Search for the cell housing the specified text and yield its (X, Y) center coordinate. 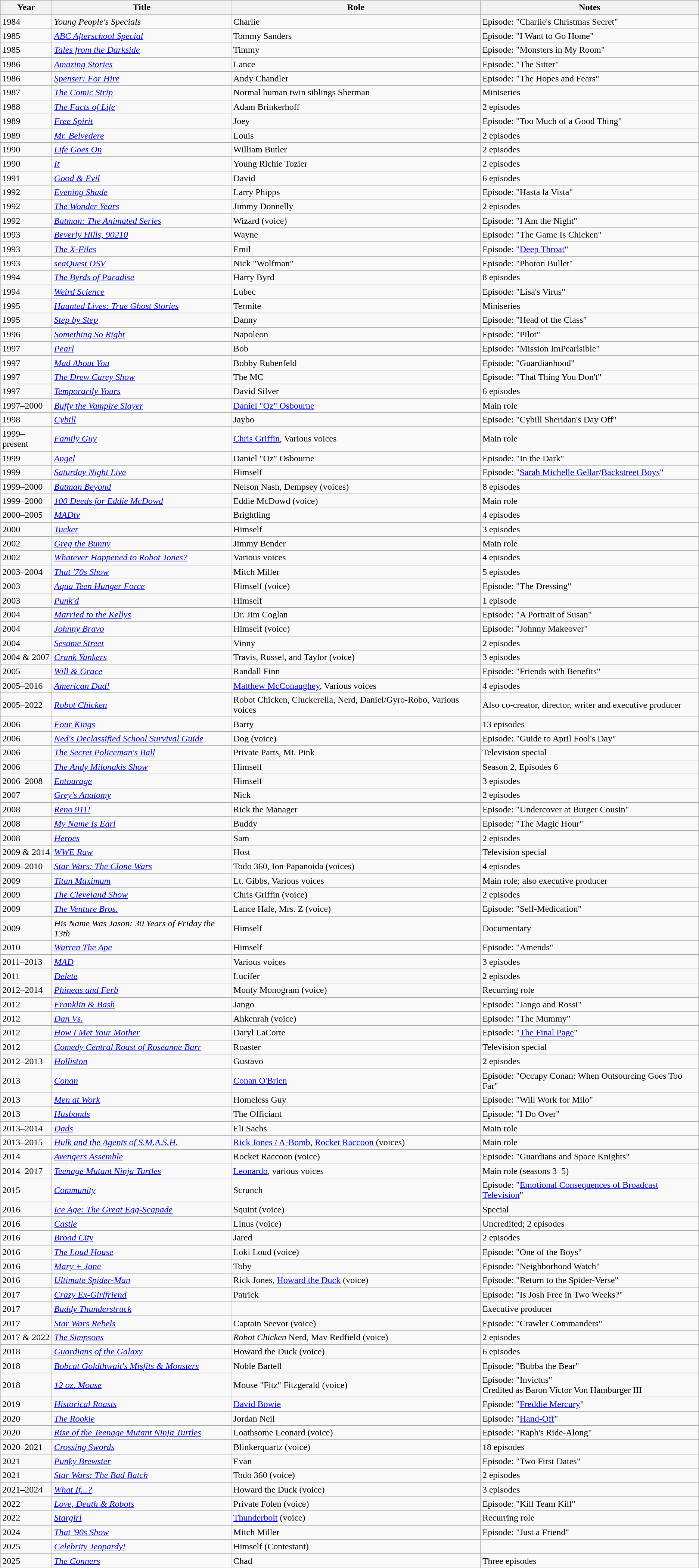
Punk'd (142, 600)
Episode: "Freddie Mercury" (589, 1404)
Warren The Ape (142, 948)
18 episodes (589, 1447)
Episode: "The Mummy" (589, 1019)
Gustavo (355, 1061)
Castle (142, 1224)
2010 (26, 948)
Main role (seasons 3–5) (589, 1171)
Jimmy Donnelly (355, 207)
Family Guy (142, 439)
Episode: "Jango and Rossi" (589, 1004)
Tommy Sanders (355, 36)
Aqua Teen Hunger Force (142, 586)
2011 (26, 976)
Episode: "The Game Is Chicken" (589, 235)
Wayne (355, 235)
Step by Step (142, 320)
Cybill (142, 420)
Episode: "I Want to Go Home" (589, 36)
Dog (voice) (355, 738)
How I Met Your Mother (142, 1033)
Episode: "Sarah Michelle Gellar/Backstreet Boys" (589, 472)
MAD (142, 962)
Lance (355, 64)
Temporarily Yours (142, 391)
Reno 911! (142, 809)
Star Wars: The Bad Batch (142, 1475)
David Silver (355, 391)
Episode: "Return to the Spider-Verse" (589, 1280)
Episode: "That Thing You Don't" (589, 377)
My Name Is Earl (142, 824)
2000–2005 (26, 515)
Episode: "I Do Over" (589, 1114)
The Drew Carey Show (142, 377)
That '70s Show (142, 572)
Episode: "Deep Throat" (589, 249)
Documentary (589, 929)
Grey's Anatomy (142, 795)
Episode: "Mission ImPearlsible" (589, 348)
Chad (355, 1561)
Patrick (355, 1295)
Linus (voice) (355, 1224)
Episode: "A Portrait of Susan" (589, 614)
2009–2010 (26, 866)
Uncredited; 2 episodes (589, 1224)
Nick (355, 795)
Crank Yankers (142, 657)
Todo 360, Ion Papanoida (voices) (355, 866)
2007 (26, 795)
Also co-creator, director, writer and executive producer (589, 705)
Episode: "The Hopes and Fears" (589, 78)
Celebrity Jeopardy! (142, 1546)
Episode: "Kill Team Kill" (589, 1504)
The Conners (142, 1561)
Danny (355, 320)
Sesame Street (142, 643)
Rise of the Teenage Mutant Ninja Turtles (142, 1433)
Amazing Stories (142, 64)
Jared (355, 1238)
Young People's Specials (142, 22)
Jordan Neil (355, 1419)
Episode: "Two First Dates" (589, 1461)
Historical Roasts (142, 1404)
The X-Files (142, 249)
Daryl LaCorte (355, 1033)
Episode: "Too Much of a Good Thing" (589, 121)
The Secret Policeman's Ball (142, 753)
Jaybo (355, 420)
Joey (355, 121)
Ned's Declassified School Survival Guide (142, 738)
Normal human twin siblings Sherman (355, 93)
Scrunch (355, 1190)
13 episodes (589, 724)
The Comic Strip (142, 93)
Lubec (355, 292)
Titan Maximum (142, 880)
2017 & 2022 (26, 1337)
Love, Death & Robots (142, 1504)
The Rookie (142, 1419)
Charlie (355, 22)
Something So Right (142, 334)
Matthew McConaughey, Various voices (355, 686)
Episode: "Hasta la Vista" (589, 192)
Saturday Night Live (142, 472)
2005–2022 (26, 705)
1984 (26, 22)
His Name Was Jason: 30 Years of Friday the 13th (142, 929)
Role (355, 7)
Episode: "Guide to April Fool's Day" (589, 738)
Dan Vs. (142, 1019)
Randall Finn (355, 672)
Episode: "I Am the Night" (589, 221)
Sam (355, 838)
That '90s Show (142, 1532)
Bob (355, 348)
2020–2021 (26, 1447)
Leonardo, various voices (355, 1171)
Broad City (142, 1238)
Rocket Raccoon (voice) (355, 1157)
Episode: "The Dressing" (589, 586)
1996 (26, 334)
Community (142, 1190)
Crazy Ex-Girlfriend (142, 1295)
Roaster (355, 1047)
American Dad! (142, 686)
Executive producer (589, 1309)
Rick the Manager (355, 809)
Young Richie Tozier (355, 164)
Conan (142, 1080)
Heroes (142, 838)
Private Parts, Mt. Pink (355, 753)
What If...? (142, 1490)
Episode: "Guardians and Space Knights" (589, 1157)
Evening Shade (142, 192)
2013–2015 (26, 1143)
Free Spirit (142, 121)
Episode: "Johnny Makeover" (589, 629)
Episode: "Charlie's Christmas Secret" (589, 22)
Season 2, Episodes 6 (589, 767)
Todo 360 (voice) (355, 1475)
Married to the Kellys (142, 614)
Buddy (355, 824)
Noble Bartell (355, 1366)
Barry (355, 724)
2014 (26, 1157)
Angel (142, 458)
Host (355, 852)
Star Wars: The Clone Wars (142, 866)
Episode: "Is Josh Free in Two Weeks?" (589, 1295)
Toby (355, 1266)
Nelson Nash, Dempsey (voices) (355, 487)
Larry Phipps (355, 192)
Rick Jones, Howard the Duck (voice) (355, 1280)
Eddie McDowd (voice) (355, 501)
Timmy (355, 50)
Ultimate Spider-Man (142, 1280)
Main role; also executive producer (589, 880)
The Officiant (355, 1114)
Teenage Mutant Ninja Turtles (142, 1171)
Good & Evil (142, 178)
Notes (589, 7)
Franklin & Bash (142, 1004)
MADtv (142, 515)
Men at Work (142, 1100)
Beverly Hills, 90210 (142, 235)
The Loud House (142, 1252)
The MC (355, 377)
Loathsome Leonard (voice) (355, 1433)
William Butler (355, 149)
Harry Byrd (355, 278)
Episode: "Hand-Off" (589, 1419)
Emil (355, 249)
Andy Chandler (355, 78)
100 Deeds for Eddie McDowd (142, 501)
1991 (26, 178)
Punky Brewster (142, 1461)
Stargirl (142, 1518)
David Bowie (355, 1404)
Nick "Wolfman" (355, 263)
Episode: "Pilot" (589, 334)
Thunderbolt (voice) (355, 1518)
Episode: "One of the Boys" (589, 1252)
Blinkerquartz (voice) (355, 1447)
Johnny Bravo (142, 629)
Episode: "Raph's Ride-Along" (589, 1433)
Three episodes (589, 1561)
Bobcat Goldthwait's Misfits & Monsters (142, 1366)
Episode: "The Final Page" (589, 1033)
Episode: "Friends with Benefits" (589, 672)
Tales from the Darkside (142, 50)
Hulk and the Agents of S.M.A.S.H. (142, 1143)
Title (142, 7)
2012–2013 (26, 1061)
Private Folen (voice) (355, 1504)
Travis, Russel, and Taylor (voice) (355, 657)
Episode: "Lisa's Virus" (589, 292)
The Byrds of Paradise (142, 278)
Evan (355, 1461)
Episode: "Monsters in My Room" (589, 50)
Episode: "Photon Bullet" (589, 263)
Year (26, 7)
Dads (142, 1128)
Robot Chicken, Cluckerella, Nerd, Daniel/Gyro-Robo, Various voices (355, 705)
Avengers Assemble (142, 1157)
2009 & 2014 (26, 852)
Adam Brinkerhoff (355, 107)
2015 (26, 1190)
2005–2016 (26, 686)
Loki Loud (voice) (355, 1252)
Pearl (142, 348)
The Simpsons (142, 1337)
Whatever Happened to Robot Jones? (142, 558)
2024 (26, 1532)
1998 (26, 420)
The Cleveland Show (142, 895)
2013–2014 (26, 1128)
Brightling (355, 515)
2011–2013 (26, 962)
Episode: "The Magic Hour" (589, 824)
Mouse "Fitz" Fitzgerald (voice) (355, 1385)
2014–2017 (26, 1171)
Entourage (142, 781)
Episode: "Self-Medication" (589, 909)
Napoleon (355, 334)
1987 (26, 93)
Homeless Guy (355, 1100)
Episode: "Head of the Class" (589, 320)
Buddy Thunderstruck (142, 1309)
2012–2014 (26, 990)
Holliston (142, 1061)
Episode: "Invictus"Credited as Baron Victor Von Hamburger III (589, 1385)
WWE Raw (142, 852)
Episode: "Guardianhood" (589, 363)
Dr. Jim Coglan (355, 614)
ABC Afterschool Special (142, 36)
Jimmy Bender (355, 543)
Mary + Jane (142, 1266)
Spenser: For Hire (142, 78)
Bobby Rubenfeld (355, 363)
Chris Griffin (voice) (355, 895)
Vinny (355, 643)
1 episode (589, 600)
Special (589, 1209)
It (142, 164)
Louis (355, 135)
Wizard (voice) (355, 221)
The Wonder Years (142, 207)
The Andy Milonakis Show (142, 767)
2006–2008 (26, 781)
Conan O'Brien (355, 1080)
1999–present (26, 439)
2004 & 2007 (26, 657)
Batman: The Animated Series (142, 221)
Episode: "Neighborhood Watch" (589, 1266)
Mad About You (142, 363)
Episode: "Emotional Consequences of Broadcast Television" (589, 1190)
Life Goes On (142, 149)
Episode: "In the Dark" (589, 458)
seaQuest DSV (142, 263)
Episode: "Occupy Conan: When Outsourcing Goes Too Far" (589, 1080)
Greg the Bunny (142, 543)
The Venture Bros. (142, 909)
2000 (26, 529)
Star Wars Rebels (142, 1323)
Lance Hale, Mrs. Z (voice) (355, 909)
Four Kings (142, 724)
Buffy the Vampire Slayer (142, 405)
Eli Sachs (355, 1128)
Monty Monogram (voice) (355, 990)
Episode: "Cybill Sheridan's Day Off" (589, 420)
2005 (26, 672)
Batman Beyond (142, 487)
Episode: "Crawler Commanders" (589, 1323)
Lt. Gibbs, Various voices (355, 880)
Robot Chicken (142, 705)
David (355, 178)
Captain Seevor (voice) (355, 1323)
Phineas and Ferb (142, 990)
5 episodes (589, 572)
Delete (142, 976)
Lucifer (355, 976)
Husbands (142, 1114)
Haunted Lives: True Ghost Stories (142, 306)
Ahkenrah (voice) (355, 1019)
Will & Grace (142, 672)
Rick Jones / A-Bomb, Rocket Raccoon (voices) (355, 1143)
Mr. Belvedere (142, 135)
2021–2024 (26, 1490)
Crossing Swords (142, 1447)
Ice Age: The Great Egg-Scapade (142, 1209)
Tucker (142, 529)
2003–2004 (26, 572)
1997–2000 (26, 405)
Episode: "Will Work for Milo" (589, 1100)
Himself (Contestant) (355, 1546)
2019 (26, 1404)
Episode: "Undercover at Burger Cousin" (589, 809)
Squint (voice) (355, 1209)
1988 (26, 107)
The Facts of Life (142, 107)
Episode: "The Sitter" (589, 64)
Jango (355, 1004)
Episode: "Amends" (589, 948)
Robot Chicken Nerd, Mav Redfield (voice) (355, 1337)
Episode: "Bubba the Bear" (589, 1366)
Chris Griffin, Various voices (355, 439)
Comedy Central Roast of Roseanne Barr (142, 1047)
Episode: "Just a Friend" (589, 1532)
Termite (355, 306)
12 oz. Mouse (142, 1385)
Weird Science (142, 292)
Guardians of the Galaxy (142, 1351)
